Scan for the cell matching the given text and deliver its [X, Y] coordinate at center. 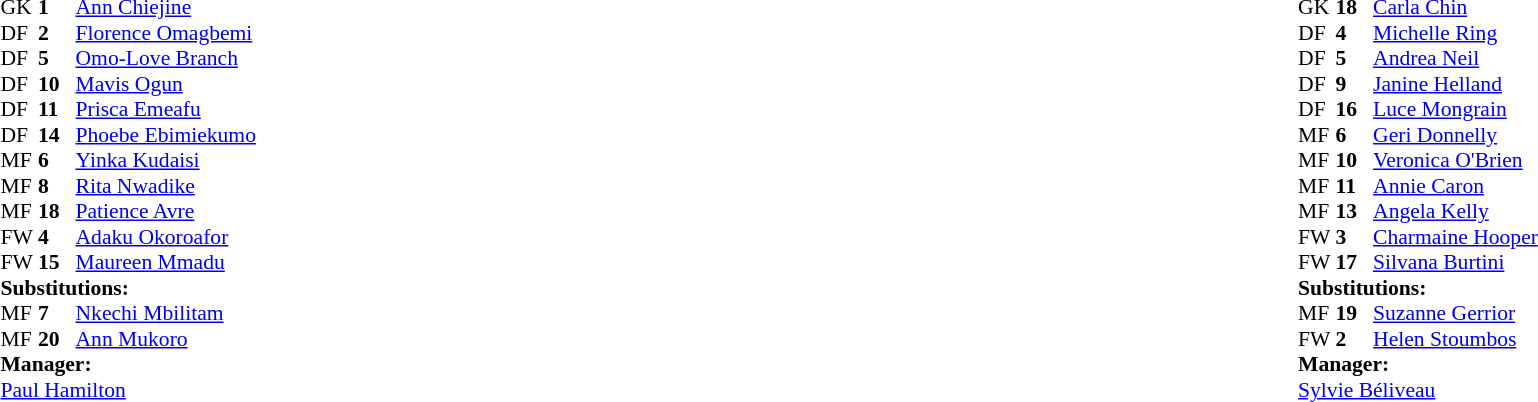
7 [57, 313]
Rita Nwadike [166, 186]
3 [1355, 237]
Prisca Emeafu [166, 109]
Nkechi Mbilitam [166, 313]
Janine Helland [1456, 84]
Michelle Ring [1456, 33]
Adaku Okoroafor [166, 237]
15 [57, 263]
18 [57, 211]
Phoebe Ebimiekumo [166, 135]
Patience Avre [166, 211]
14 [57, 135]
8 [57, 186]
Yinka Kudaisi [166, 161]
Geri Donnelly [1456, 135]
Silvana Burtini [1456, 263]
Maureen Mmadu [166, 263]
Angela Kelly [1456, 211]
Omo-Love Branch [166, 59]
9 [1355, 84]
Mavis Ogun [166, 84]
Veronica O'Brien [1456, 161]
Andrea Neil [1456, 59]
16 [1355, 109]
Ann Mukoro [166, 339]
Luce Mongrain [1456, 109]
Helen Stoumbos [1456, 339]
Suzanne Gerrior [1456, 313]
17 [1355, 263]
19 [1355, 313]
Charmaine Hooper [1456, 237]
20 [57, 339]
Florence Omagbemi [166, 33]
13 [1355, 211]
Annie Caron [1456, 186]
